For the text-containing cell, return its midpoint in [X, Y] coordinate format. 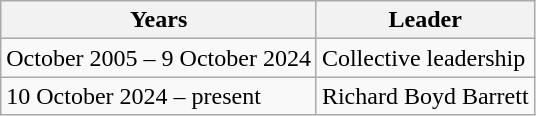
October 2005 – 9 October 2024 [159, 58]
Leader [425, 20]
Years [159, 20]
10 October 2024 – present [159, 96]
Collective leadership [425, 58]
Richard Boyd Barrett [425, 96]
